Search for the cell housing the specified text and yield its (X, Y) center coordinate. 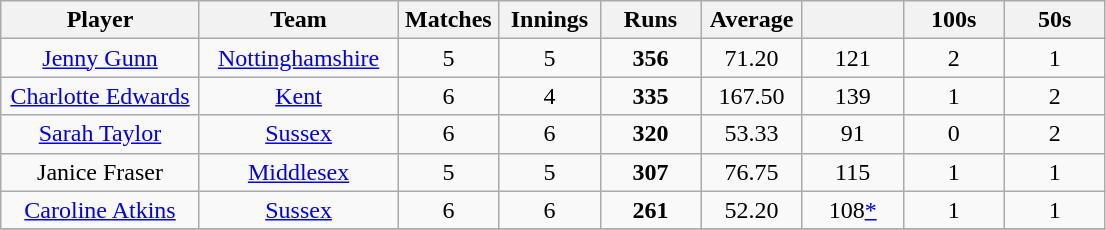
Innings (550, 20)
307 (650, 172)
50s (1054, 20)
Janice Fraser (100, 172)
320 (650, 134)
91 (852, 134)
Caroline Atkins (100, 210)
4 (550, 96)
Team (298, 20)
0 (954, 134)
100s (954, 20)
335 (650, 96)
108* (852, 210)
261 (650, 210)
167.50 (752, 96)
Nottinghamshire (298, 58)
53.33 (752, 134)
52.20 (752, 210)
76.75 (752, 172)
Kent (298, 96)
121 (852, 58)
Jenny Gunn (100, 58)
139 (852, 96)
Charlotte Edwards (100, 96)
Middlesex (298, 172)
Average (752, 20)
Sarah Taylor (100, 134)
71.20 (752, 58)
356 (650, 58)
Player (100, 20)
Matches (448, 20)
Runs (650, 20)
115 (852, 172)
